Return the (x, y) coordinate for the center point of the cell that contains the specified text.  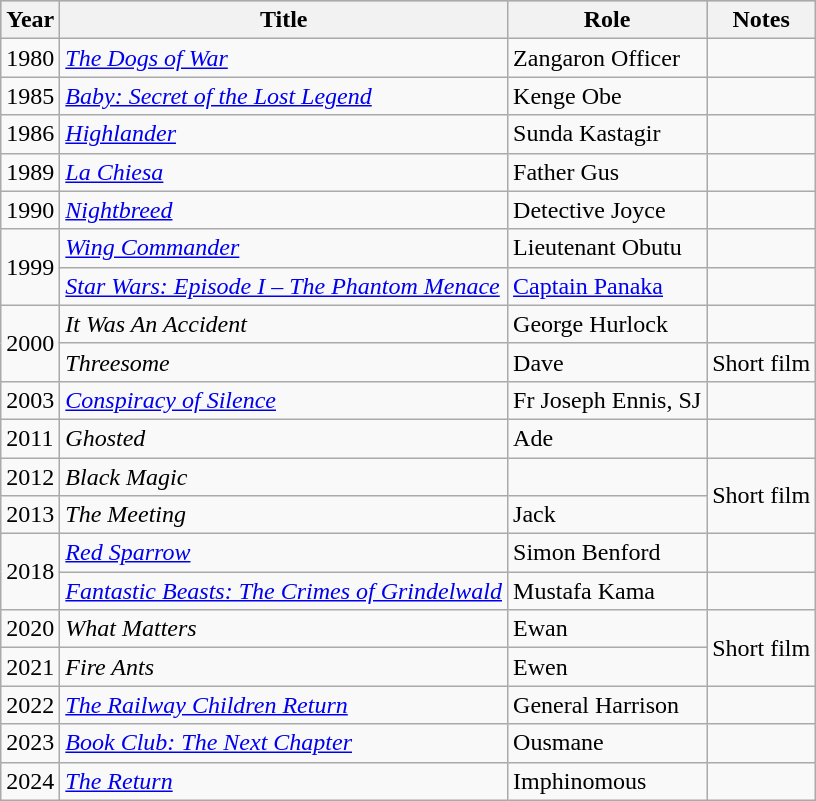
Book Club: The Next Chapter (284, 743)
Fantastic Beasts: The Crimes of Grindelwald (284, 591)
Black Magic (284, 477)
2020 (30, 629)
Year (30, 20)
Captain Panaka (608, 286)
Nightbreed (284, 210)
Ade (608, 438)
2003 (30, 400)
2021 (30, 667)
Ghosted (284, 438)
Fr Joseph Ennis, SJ (608, 400)
It Was An Accident (284, 324)
Highlander (284, 134)
Ewen (608, 667)
1985 (30, 96)
Baby: Secret of the Lost Legend (284, 96)
Kenge Obe (608, 96)
The Dogs of War (284, 58)
2012 (30, 477)
General Harrison (608, 705)
Threesome (284, 362)
What Matters (284, 629)
Ousmane (608, 743)
Fire Ants (284, 667)
Sunda Kastagir (608, 134)
2018 (30, 572)
The Return (284, 781)
2000 (30, 343)
Role (608, 20)
Ewan (608, 629)
Dave (608, 362)
2011 (30, 438)
Notes (762, 20)
Conspiracy of Silence (284, 400)
Detective Joyce (608, 210)
1986 (30, 134)
1989 (30, 172)
1999 (30, 267)
Jack (608, 515)
1990 (30, 210)
Simon Benford (608, 553)
The Railway Children Return (284, 705)
Imphinomous (608, 781)
Father Gus (608, 172)
2024 (30, 781)
2013 (30, 515)
Wing Commander (284, 248)
La Chiesa (284, 172)
Zangaron Officer (608, 58)
Star Wars: Episode I – The Phantom Menace (284, 286)
Title (284, 20)
George Hurlock (608, 324)
2023 (30, 743)
The Meeting (284, 515)
Red Sparrow (284, 553)
Mustafa Kama (608, 591)
2022 (30, 705)
Lieutenant Obutu (608, 248)
1980 (30, 58)
